Scan for the cell matching the given text and deliver its [x, y] coordinate at center. 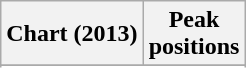
Chart (2013) [72, 34]
Peakpositions [194, 34]
